Return (x, y) of the center of cell containing provided text 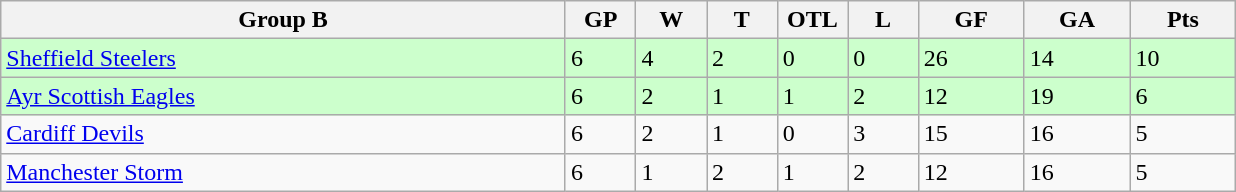
14 (1077, 58)
L (884, 20)
Sheffield Steelers (284, 58)
4 (672, 58)
Pts (1183, 20)
Cardiff Devils (284, 134)
15 (971, 134)
GP (600, 20)
Group B (284, 20)
19 (1077, 96)
OTL (812, 20)
W (672, 20)
26 (971, 58)
GA (1077, 20)
GF (971, 20)
T (742, 20)
3 (884, 134)
Ayr Scottish Eagles (284, 96)
10 (1183, 58)
Manchester Storm (284, 172)
